Capture the cell that displays the provided text and extract its [X, Y] central coordinate. 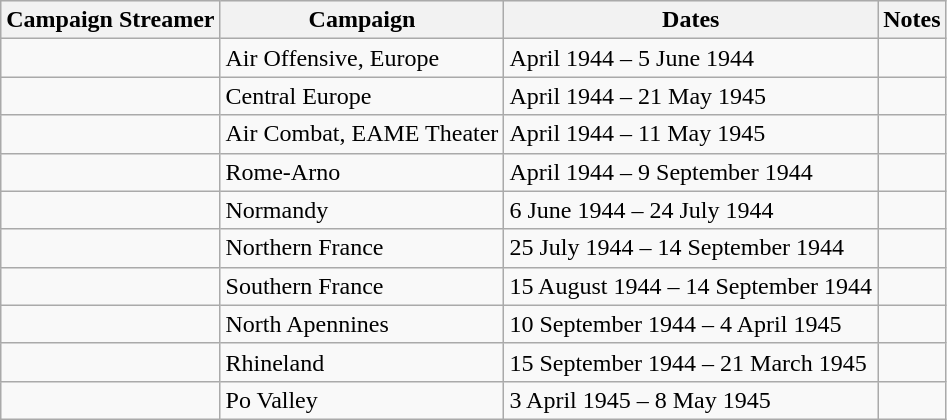
Normandy [362, 210]
Rhineland [362, 362]
Campaign [362, 20]
3 April 1945 – 8 May 1945 [691, 400]
25 July 1944 – 14 September 1944 [691, 248]
Campaign Streamer [110, 20]
15 September 1944 – 21 March 1945 [691, 362]
April 1944 – 9 September 1944 [691, 172]
Po Valley [362, 400]
Air Offensive, Europe [362, 58]
Dates [691, 20]
Air Combat, EAME Theater [362, 134]
Rome-Arno [362, 172]
Notes [912, 20]
Northern France [362, 248]
15 August 1944 – 14 September 1944 [691, 286]
10 September 1944 – 4 April 1945 [691, 324]
April 1944 – 11 May 1945 [691, 134]
Central Europe [362, 96]
North Apennines [362, 324]
April 1944 – 21 May 1945 [691, 96]
April 1944 – 5 June 1944 [691, 58]
Southern France [362, 286]
6 June 1944 – 24 July 1944 [691, 210]
